Detect which cell encompasses the target text, then output its [X, Y] center coordinate. 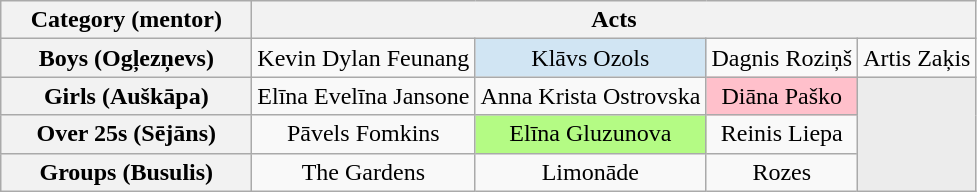
The Gardens [364, 172]
Girls (Auškāpa) [126, 96]
Groups (Busulis) [126, 172]
Elīna Evelīna Jansone [364, 96]
Diāna Paško [782, 96]
Pāvels Fomkins [364, 134]
Dagnis Roziņš [782, 58]
Kevin Dylan Feunang [364, 58]
Anna Krista Ostrovska [590, 96]
Category (mentor) [126, 20]
Boys (Ogļezņevs) [126, 58]
Elīna Gluzunova [590, 134]
Acts [614, 20]
Klāvs Ozols [590, 58]
Reinis Liepa [782, 134]
Artis Zaķis [917, 58]
Limonāde [590, 172]
Over 25s (Sējāns) [126, 134]
Rozes [782, 172]
